Scan for the cell matching the given text and deliver its [X, Y] coordinate at center. 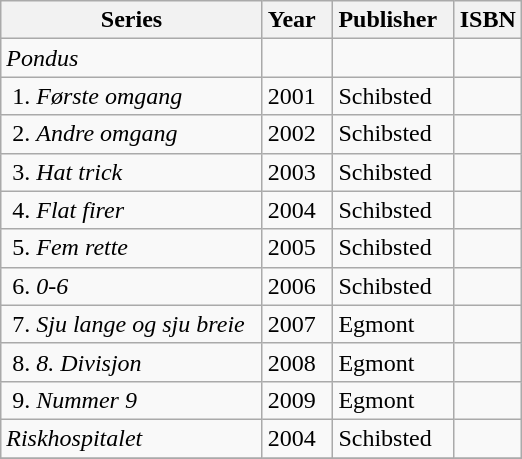
2002 [298, 134]
2005 [298, 248]
3. Hat trick [132, 172]
Riskhospitalet [132, 438]
2. Andre omgang [132, 134]
5. Fem rette [132, 248]
4. Flat firer [132, 210]
ISBN [488, 20]
9. Nummer 9 [132, 400]
8. 8. Divisjon [132, 362]
2001 [298, 96]
Pondus [132, 58]
2008 [298, 362]
2009 [298, 400]
2003 [298, 172]
Year [298, 20]
2007 [298, 324]
1. Første omgang [132, 96]
7. Sju lange og sju breie [132, 324]
Series [132, 20]
6. 0-6 [132, 286]
Publisher [394, 20]
2006 [298, 286]
